Return [X, Y] of the center of cell containing provided text 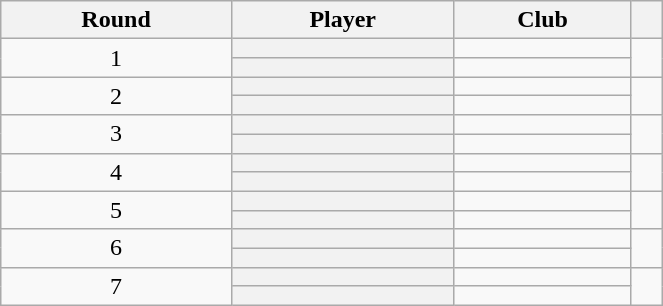
5 [116, 210]
2 [116, 96]
7 [116, 286]
4 [116, 172]
3 [116, 134]
6 [116, 248]
Player [342, 20]
Club [542, 20]
Round [116, 20]
1 [116, 58]
